Extract the (x, y) coordinate from the center of the cell holding the provided text.  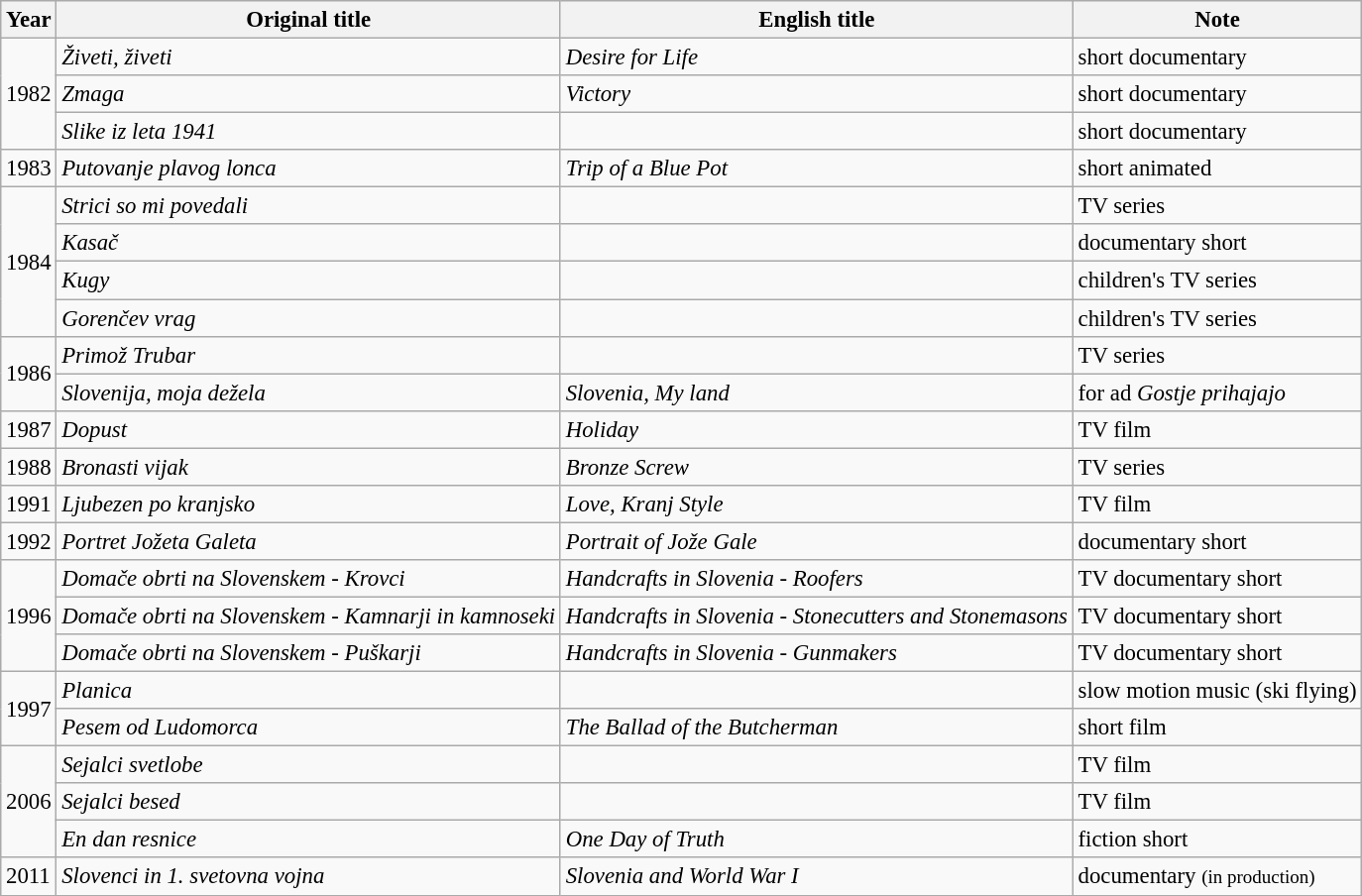
Holiday (817, 429)
Sejalci besed (309, 802)
short film (1217, 728)
1991 (29, 504)
Pesem od Ludomorca (309, 728)
Slovenci in 1. svetovna vojna (309, 877)
1984 (29, 262)
Strici so mi povedali (309, 206)
Gorenčev vrag (309, 318)
1983 (29, 168)
Desire for Life (817, 57)
Ljubezen po kranjsko (309, 504)
Portrait of Jože Gale (817, 541)
Dopust (309, 429)
Handcrafts in Slovenia - Gunmakers (817, 653)
En dan resnice (309, 840)
1986 (29, 373)
fiction short (1217, 840)
Slovenija, moja dežela (309, 392)
Primož Trubar (309, 355)
Domače obrti na Slovenskem - Puškarji (309, 653)
Year (29, 20)
slow motion music (ski flying) (1217, 691)
1996 (29, 616)
Kugy (309, 280)
Domače obrti na Slovenskem - Krovci (309, 579)
1987 (29, 429)
Note (1217, 20)
Bronasti vijak (309, 467)
Trip of a Blue Pot (817, 168)
Portret Jožeta Galeta (309, 541)
Domače obrti na Slovenskem - Kamnarji in kamnoseki (309, 616)
Original title (309, 20)
Love, Kranj Style (817, 504)
2006 (29, 803)
Bronze Screw (817, 467)
Planica (309, 691)
Slovenia, My land (817, 392)
Slovenia and World War I (817, 877)
Sejalci svetlobe (309, 765)
1992 (29, 541)
documentary (in production) (1217, 877)
The Ballad of the Butcherman (817, 728)
Putovanje plavog lonca (309, 168)
Živeti, živeti (309, 57)
2011 (29, 877)
for ad Gostje prihajajo (1217, 392)
Zmaga (309, 94)
Kasač (309, 243)
One Day of Truth (817, 840)
Handcrafts in Slovenia - Roofers (817, 579)
Slike iz leta 1941 (309, 132)
English title (817, 20)
1982 (29, 95)
Victory (817, 94)
short animated (1217, 168)
Handcrafts in Slovenia - Stonecutters and Stonemasons (817, 616)
1988 (29, 467)
1997 (29, 710)
